Search for the cell housing the specified text and yield its [X, Y] center coordinate. 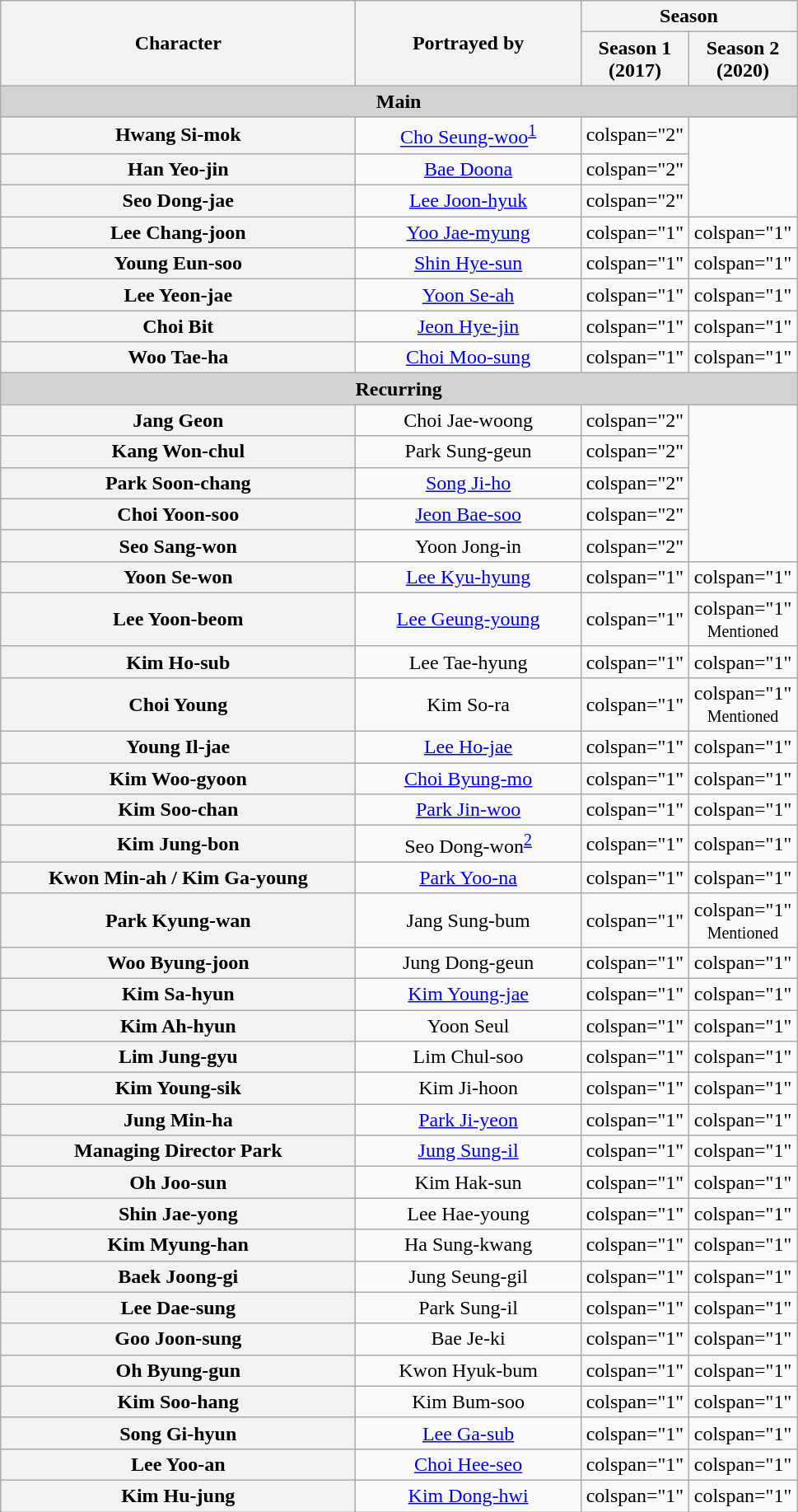
Choi Bit [178, 326]
Jang Geon [178, 420]
Season 2(2020) [743, 59]
Lee Geung-young [469, 620]
Choi Young [178, 704]
Park Kyung-wan [178, 920]
Seo Dong-jae [178, 201]
Kim Young-sik [178, 1088]
Shin Hye-sun [469, 264]
Kim Woo-gyoon [178, 779]
Yoo Jae-myung [469, 232]
Season [688, 16]
Lee Dae-sung [178, 1308]
Park Ji-yeon [469, 1120]
Recurring [399, 389]
Park Soon-chang [178, 483]
Lee Kyu-hyung [469, 577]
Portrayed by [469, 43]
Park Sung-il [469, 1308]
Lim Jung-gyu [178, 1057]
Choi Jae-woong [469, 420]
Lee Joon-hyuk [469, 201]
Kim Hak-sun [469, 1182]
Kim Bum-soo [469, 1402]
Yoon Se-ah [469, 295]
Kim Ah-hyun [178, 1026]
Kim Young-jae [469, 994]
Lee Hae-young [469, 1214]
Season 1(2017) [634, 59]
Woo Byung-joon [178, 962]
Oh Byung-gun [178, 1370]
Kim Soo-chan [178, 810]
Young Il-jae [178, 747]
Bae Doona [469, 169]
Park Sung-geun [469, 452]
Yoon Se-won [178, 577]
Kim Jung-bon [178, 844]
Managing Director Park [178, 1151]
Young Eun-soo [178, 264]
Lim Chul-soo [469, 1057]
Kang Won-chul [178, 452]
Jung Sung-il [469, 1151]
Yoon Seul [469, 1026]
Kwon Hyuk-bum [469, 1370]
Park Yoo-na [469, 878]
Lee Yoo-an [178, 1464]
Jang Sung-bum [469, 920]
Jeon Bae-soo [469, 514]
Choi Byung-mo [469, 779]
Song Gi-hyun [178, 1433]
Cho Seung-woo1 [469, 135]
Baek Joong-gi [178, 1276]
Goo Joon-sung [178, 1339]
Lee Ga-sub [469, 1433]
Oh Joo-sun [178, 1182]
Lee Yeon-jae [178, 295]
Jeon Hye-jin [469, 326]
Kim Ho-sub [178, 662]
Lee Tae-hyung [469, 662]
Kim Dong-hwi [469, 1496]
Jung Min-ha [178, 1120]
Kim Soo-hang [178, 1402]
Woo Tae-ha [178, 358]
Seo Dong-won2 [469, 844]
Ha Sung-kwang [469, 1245]
Choi Hee-seo [469, 1464]
Lee Ho-jae [469, 747]
Hwang Si-mok [178, 135]
Choi Yoon-soo [178, 514]
Kwon Min-ah / Kim Ga-young [178, 878]
Lee Yoon-beom [178, 620]
Seo Sang-won [178, 545]
Shin Jae-yong [178, 1214]
Han Yeo-jin [178, 169]
Jung Dong-geun [469, 962]
Choi Moo-sung [469, 358]
Bae Je-ki [469, 1339]
Park Jin-woo [469, 810]
Main [399, 101]
Character [178, 43]
Kim Sa-hyun [178, 994]
Song Ji-ho [469, 483]
Kim Myung-han [178, 1245]
Kim Hu-jung [178, 1496]
Lee Chang-joon [178, 232]
Kim So-ra [469, 704]
Jung Seung-gil [469, 1276]
Yoon Jong-in [469, 545]
Kim Ji-hoon [469, 1088]
